Return (X, Y) of the center of cell containing provided text 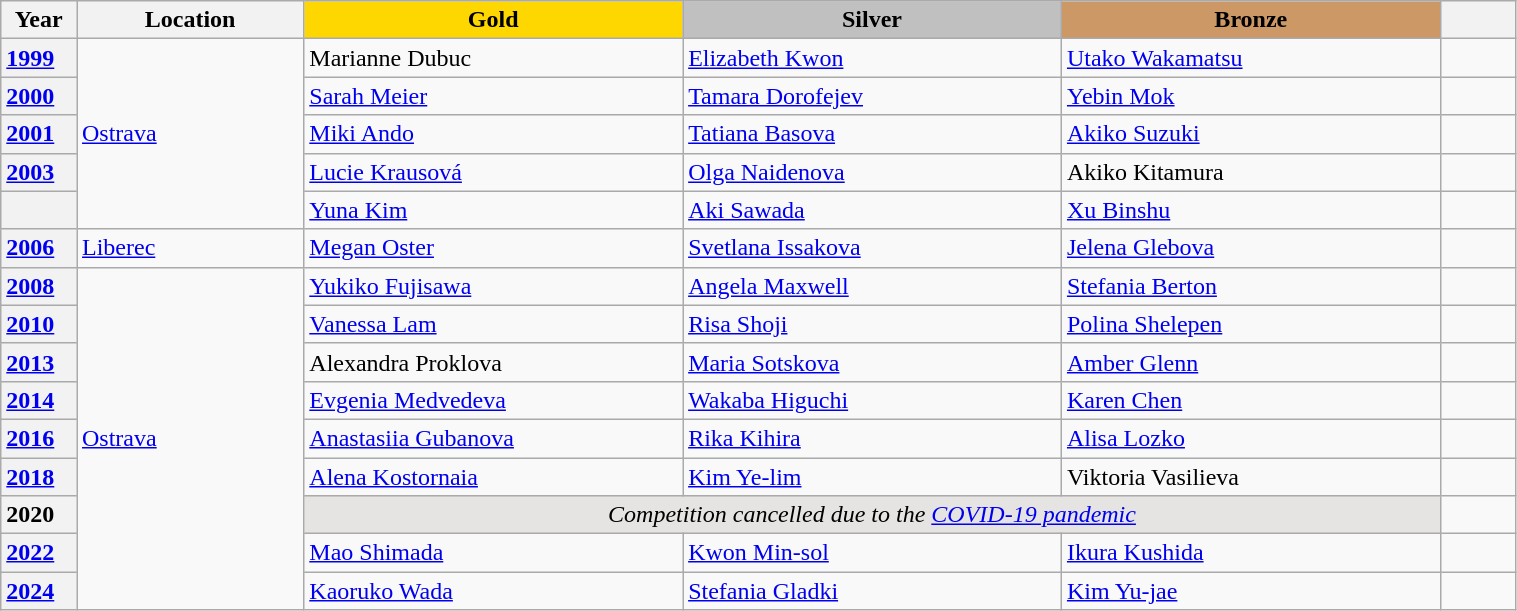
2010 (39, 324)
Yuna Kim (494, 210)
Maria Sotskova (872, 362)
2024 (39, 591)
Silver (872, 20)
Kim Ye-lim (872, 477)
2016 (39, 438)
Jelena Glebova (1250, 248)
Rika Kihira (872, 438)
Elizabeth Kwon (872, 58)
2001 (39, 134)
Kwon Min-sol (872, 553)
Kaoruko Wada (494, 591)
Stefania Berton (1250, 286)
Svetlana Issakova (872, 248)
2014 (39, 400)
Lucie Krausová (494, 172)
Vanessa Lam (494, 324)
Utako Wakamatsu (1250, 58)
2018 (39, 477)
2013 (39, 362)
Kim Yu-jae (1250, 591)
Yukiko Fujisawa (494, 286)
Location (190, 20)
1999 (39, 58)
2022 (39, 553)
Bronze (1250, 20)
Akiko Suzuki (1250, 134)
Mao Shimada (494, 553)
Angela Maxwell (872, 286)
Liberec (190, 248)
Alisa Lozko (1250, 438)
Amber Glenn (1250, 362)
Competition cancelled due to the COVID-19 pandemic (872, 515)
Miki Ando (494, 134)
Akiko Kitamura (1250, 172)
Marianne Dubuc (494, 58)
Ikura Kushida (1250, 553)
Alexandra Proklova (494, 362)
2000 (39, 96)
Aki Sawada (872, 210)
2008 (39, 286)
Evgenia Medvedeva (494, 400)
Karen Chen (1250, 400)
Viktoria Vasilieva (1250, 477)
Year (39, 20)
Polina Shelepen (1250, 324)
Gold (494, 20)
Anastasiia Gubanova (494, 438)
2003 (39, 172)
Stefania Gladki (872, 591)
Sarah Meier (494, 96)
Megan Oster (494, 248)
Alena Kostornaia (494, 477)
Tamara Dorofejev (872, 96)
Risa Shoji (872, 324)
Wakaba Higuchi (872, 400)
Yebin Mok (1250, 96)
Tatiana Basova (872, 134)
Olga Naidenova (872, 172)
2020 (39, 515)
2006 (39, 248)
Xu Binshu (1250, 210)
